From the cell containing the given text, extract its center point as [x, y] coordinate. 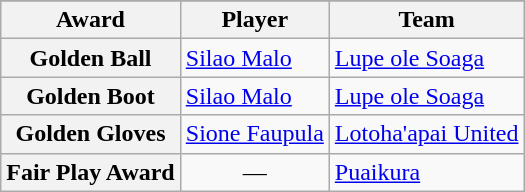
Sione Faupula [254, 134]
Team [426, 20]
Fair Play Award [91, 172]
Player [254, 20]
— [254, 172]
Golden Gloves [91, 134]
Lotoha'apai United [426, 134]
Golden Boot [91, 96]
Puaikura [426, 172]
Golden Ball [91, 58]
Award [91, 20]
